Locate the cell with the specified text and output its (x, y) center coordinate. 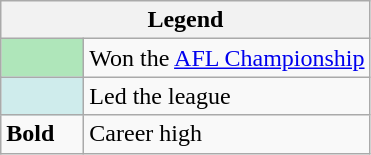
Led the league (227, 96)
Bold (42, 134)
Career high (227, 134)
Won the AFL Championship (227, 58)
Legend (186, 20)
